Output the (X, Y) coordinate of the center of the cell containing the given text.  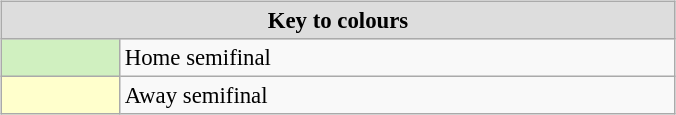
Home semifinal (396, 58)
Key to colours (338, 21)
Away semifinal (396, 96)
